Locate the cell with the specified text and output its (X, Y) center coordinate. 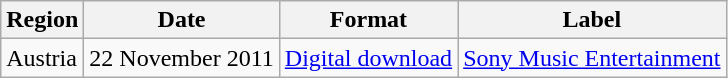
Label (592, 20)
Digital download (368, 58)
Date (182, 20)
Region (42, 20)
Sony Music Entertainment (592, 58)
22 November 2011 (182, 58)
Austria (42, 58)
Format (368, 20)
